Output the (X, Y) coordinate of the center of the cell containing the given text.  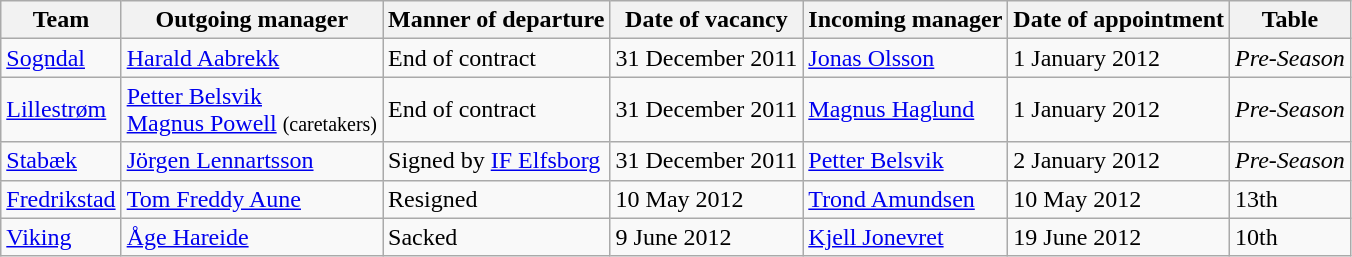
Manner of departure (496, 20)
Team (61, 20)
Åge Hareide (252, 237)
13th (1290, 199)
Date of vacancy (706, 20)
Outgoing manager (252, 20)
2 January 2012 (1119, 161)
Petter Belsvik (906, 161)
Magnus Haglund (906, 110)
Jonas Olsson (906, 58)
Date of appointment (1119, 20)
9 June 2012 (706, 237)
Incoming manager (906, 20)
Tom Freddy Aune (252, 199)
Sacked (496, 237)
Petter Belsvik Magnus Powell (caretakers) (252, 110)
Resigned (496, 199)
Viking (61, 237)
Harald Aabrekk (252, 58)
Signed by IF Elfsborg (496, 161)
Lillestrøm (61, 110)
Sogndal (61, 58)
Jörgen Lennartsson (252, 161)
10th (1290, 237)
Stabæk (61, 161)
Trond Amundsen (906, 199)
Table (1290, 20)
Fredrikstad (61, 199)
19 June 2012 (1119, 237)
Kjell Jonevret (906, 237)
